Output the [x, y] coordinate of the center of the cell containing the given text.  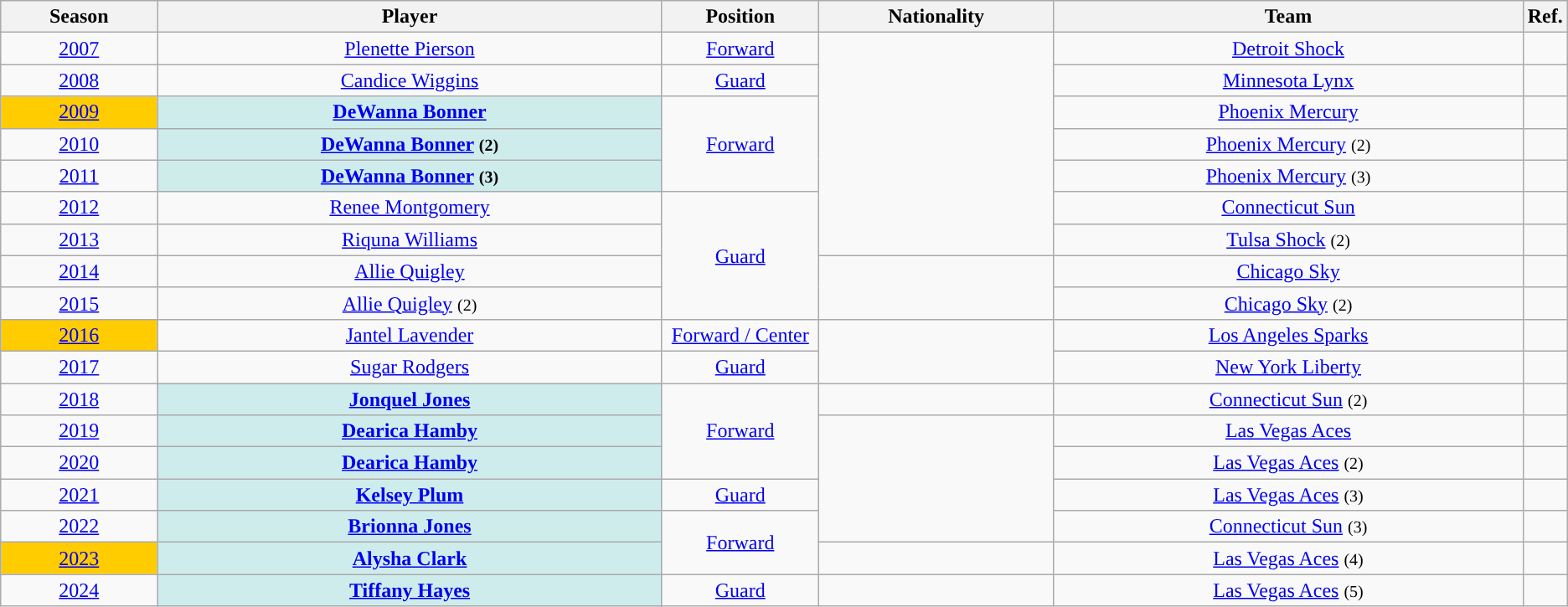
2011 [79, 176]
2017 [79, 367]
2022 [79, 527]
2020 [79, 463]
Alysha Clark [410, 558]
Chicago Sky [1288, 271]
DeWanna Bonner (2) [410, 144]
2009 [79, 112]
Minnesota Lynx [1288, 80]
Tulsa Shock (2) [1288, 239]
2024 [79, 590]
Las Vegas Aces (4) [1288, 558]
Ref. [1545, 17]
Phoenix Mercury [1288, 112]
Renee Montgomery [410, 208]
2010 [79, 144]
2018 [79, 399]
2012 [79, 208]
2019 [79, 431]
2008 [79, 80]
Las Vegas Aces (2) [1288, 463]
Jonquel Jones [410, 399]
Kelsey Plum [410, 495]
Position [740, 17]
Jantel Lavender [410, 335]
Las Vegas Aces (5) [1288, 590]
2021 [79, 495]
Brionna Jones [410, 527]
Season [79, 17]
DeWanna Bonner [410, 112]
Las Vegas Aces [1288, 431]
Forward / Center [740, 335]
Candice Wiggins [410, 80]
Detroit Shock [1288, 49]
Allie Quigley [410, 271]
Allie Quigley (2) [410, 303]
2015 [79, 303]
Nationality [936, 17]
2023 [79, 558]
2007 [79, 49]
Las Vegas Aces (3) [1288, 495]
Riquna Williams [410, 239]
2013 [79, 239]
DeWanna Bonner (3) [410, 176]
Player [410, 17]
Phoenix Mercury (3) [1288, 176]
Plenette Pierson [410, 49]
Team [1288, 17]
Connecticut Sun (2) [1288, 399]
2014 [79, 271]
Connecticut Sun (3) [1288, 527]
Connecticut Sun [1288, 208]
Tiffany Hayes [410, 590]
New York Liberty [1288, 367]
Los Angeles Sparks [1288, 335]
Phoenix Mercury (2) [1288, 144]
2016 [79, 335]
Sugar Rodgers [410, 367]
Chicago Sky (2) [1288, 303]
